Provide the (x, y) coordinate of the cell's center where the given text is located.  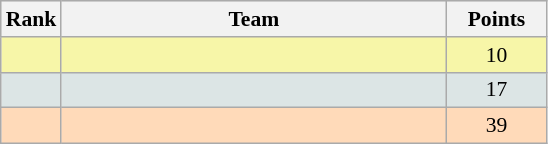
39 (496, 126)
Team (254, 19)
10 (496, 55)
Rank (32, 19)
Points (496, 19)
17 (496, 90)
